Pinpoint the cell where the given text exists, returning its [X, Y] midpoint coordinate. 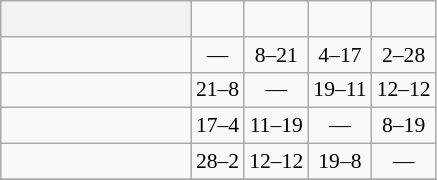
4–17 [340, 55]
8–21 [276, 55]
8–19 [404, 126]
19–8 [340, 162]
19–11 [340, 90]
2–28 [404, 55]
28–2 [218, 162]
11–19 [276, 126]
21–8 [218, 90]
17–4 [218, 126]
